Identify which cell holds the provided text, then report its [x, y] central coordinate. 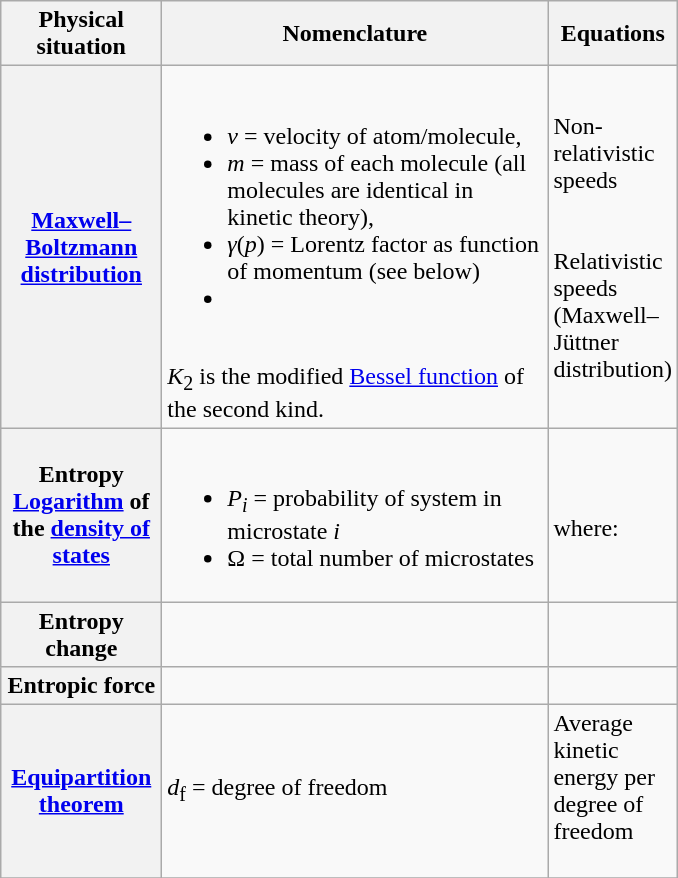
Entropy Logarithm of the density of states [82, 514]
Entropic force [82, 686]
Equations [613, 34]
Pi = probability of system in microstate iΩ = total number of microstates [355, 514]
Nomenclature [355, 34]
Equipartition theorem [82, 792]
Non-relativistic speedsRelativistic speeds (Maxwell–Jüttner distribution) [613, 247]
df = degree of freedom [355, 792]
Maxwell–Boltzmann distribution [82, 247]
Average kinetic energy per degree of freedom [613, 792]
Entropy change [82, 634]
Physical situation [82, 34]
where: [613, 514]
